For the text-containing cell, return its midpoint in (X, Y) coordinate format. 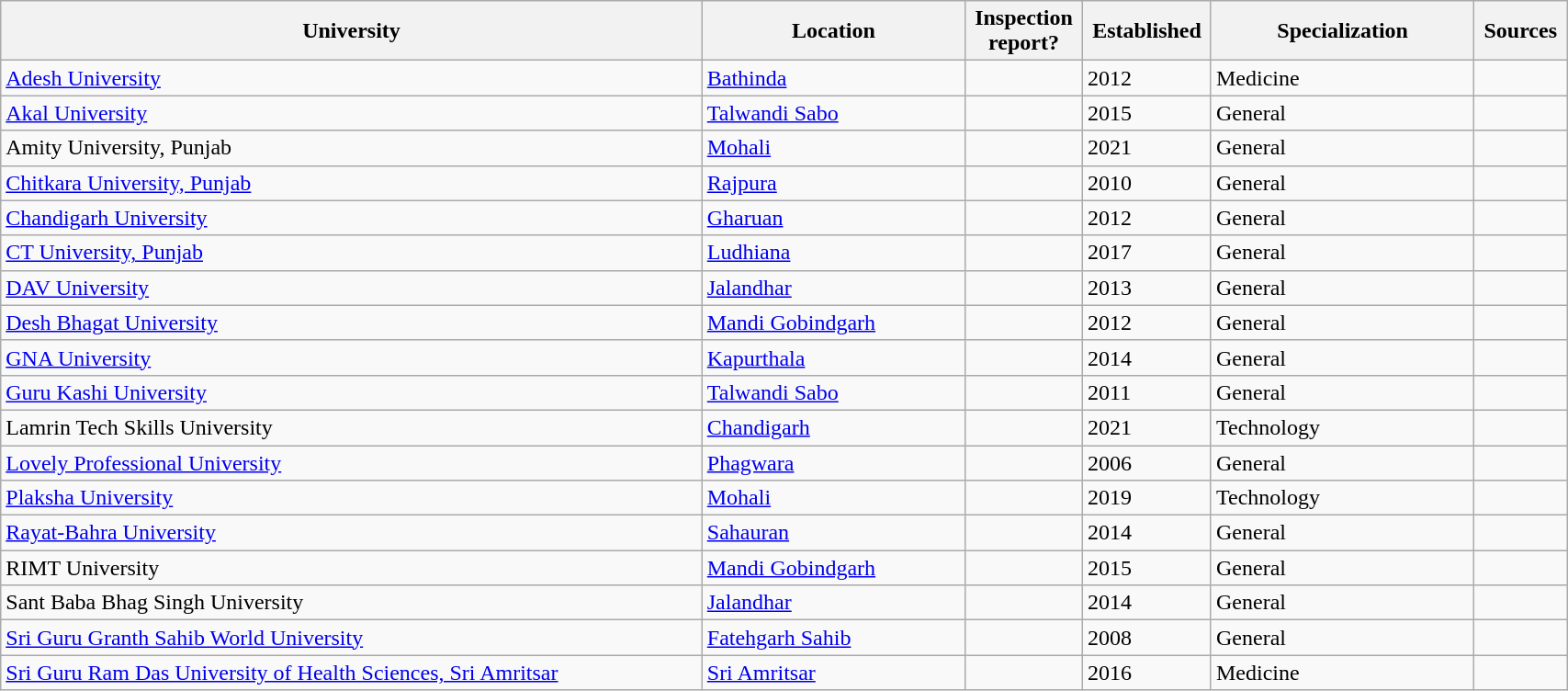
Adesh University (352, 78)
Specialization (1342, 31)
GNA University (352, 357)
Lovely Professional University (352, 462)
Sri Guru Granth Sahib World University (352, 638)
Sri Guru Ram Das University of Health Sciences, Sri Amritsar (352, 673)
Rayat-Bahra University (352, 533)
2019 (1147, 498)
2006 (1147, 462)
2017 (1147, 253)
Guru Kashi University (352, 392)
Amity University, Punjab (352, 148)
2016 (1147, 673)
Phagwara (833, 462)
Fatehgarh Sahib (833, 638)
DAV University (352, 288)
Plaksha University (352, 498)
Rajpura (833, 183)
Desh Bhagat University (352, 323)
Kapurthala (833, 357)
Chitkara University, Punjab (352, 183)
Inspection report? (1024, 31)
Sri Amritsar (833, 673)
Chandigarh (833, 427)
Lamrin Tech Skills University (352, 427)
Location (833, 31)
Sahauran (833, 533)
Established (1147, 31)
RIMT University (352, 568)
CT University, Punjab (352, 253)
2013 (1147, 288)
Sources (1521, 31)
Ludhiana (833, 253)
2010 (1147, 183)
University (352, 31)
Bathinda (833, 78)
Gharuan (833, 218)
Chandigarh University (352, 218)
2011 (1147, 392)
Akal University (352, 113)
Sant Baba Bhag Singh University (352, 603)
2008 (1147, 638)
